Determine the (X, Y) coordinate at the center of the cell enclosing the given text.  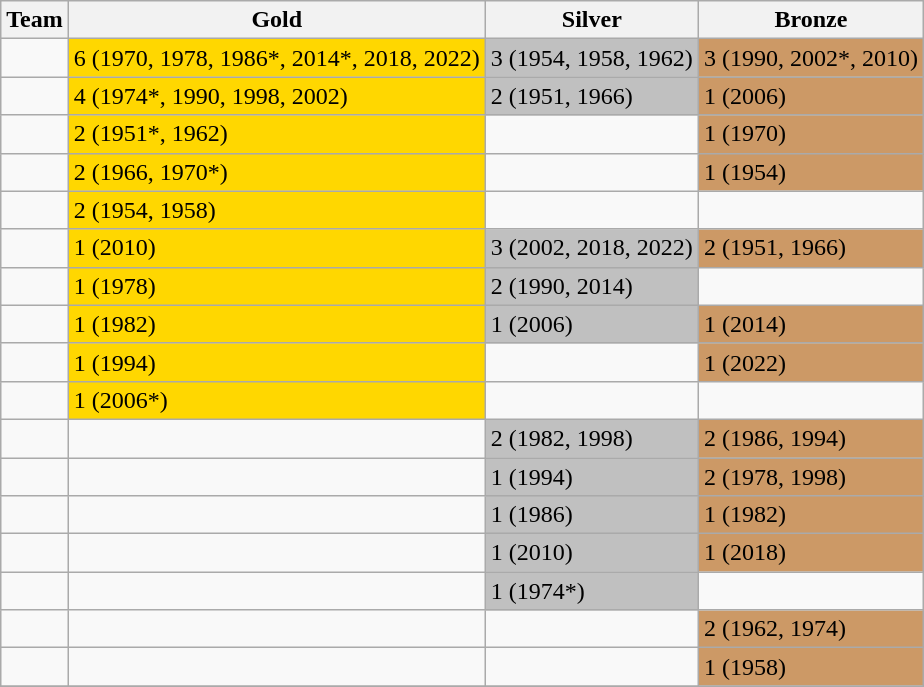
2 (1986, 1994) (810, 438)
1 (1970) (810, 134)
1 (1958) (810, 667)
Team (35, 20)
2 (1982, 1998) (592, 438)
2 (1954, 1958) (276, 210)
3 (1954, 1958, 1962) (592, 58)
2 (1990, 2014) (592, 286)
6 (1970, 1978, 1986*, 2014*, 2018, 2022) (276, 58)
1 (2006*) (276, 400)
Bronze (810, 20)
1 (1974*) (592, 591)
1 (2018) (810, 553)
2 (1966, 1970*) (276, 172)
2 (1962, 1974) (810, 629)
Silver (592, 20)
3 (1990, 2002*, 2010) (810, 58)
2 (1951*, 1962) (276, 134)
3 (2002, 2018, 2022) (592, 248)
1 (2014) (810, 324)
4 (1974*, 1990, 1998, 2002) (276, 96)
1 (2022) (810, 362)
1 (1954) (810, 172)
2 (1978, 1998) (810, 477)
Gold (276, 20)
1 (1978) (276, 286)
1 (1986) (592, 515)
